Identify which cell holds the provided text, then report its (X, Y) central coordinate. 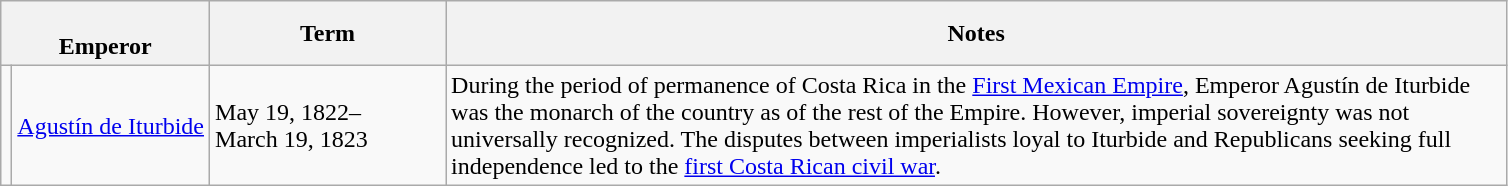
Term (328, 34)
Emperor (106, 34)
Agustín de Iturbide (111, 126)
Notes (976, 34)
May 19, 1822– March 19, 1823 (328, 126)
